Identify which cell holds the provided text, then report its [X, Y] central coordinate. 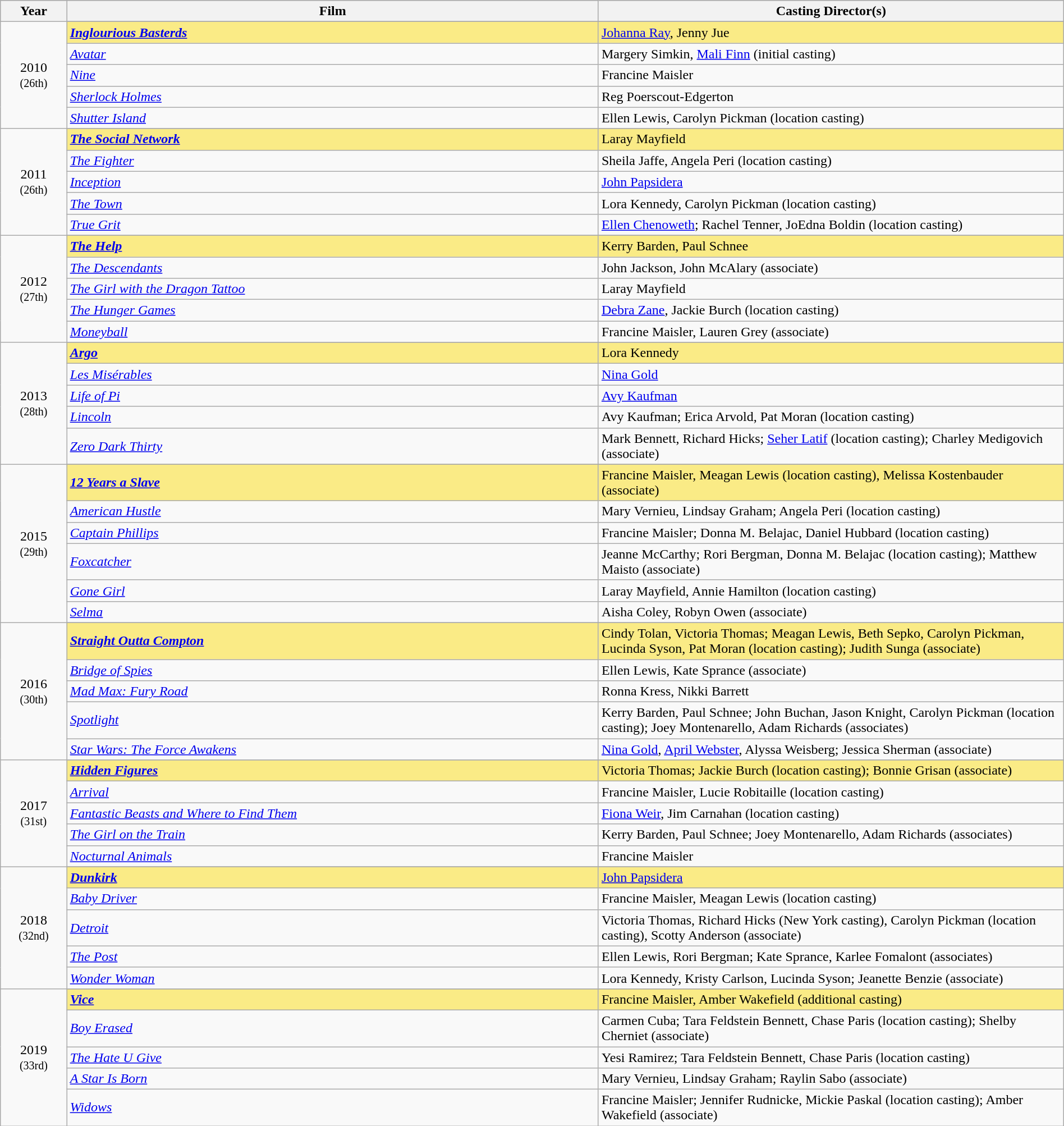
Victoria Thomas, Richard Hicks (New York casting), Carolyn Pickman (location casting), Scotty Anderson (associate) [831, 927]
Francine Maisler, Lauren Grey (associate) [831, 332]
Baby Driver [332, 899]
Aisha Coley, Robyn Owen (associate) [831, 612]
Debra Zane, Jackie Burch (location casting) [831, 310]
Carmen Cuba; Tara Feldstein Bennett, Chase Paris (location casting); Shelby Cherniet (associate) [831, 1028]
Shutter Island [332, 118]
Inception [332, 182]
American Hustle [332, 511]
Nina Gold [831, 374]
Fiona Weir, Jim Carnahan (location casting) [831, 813]
The Post [332, 956]
Gone Girl [332, 591]
Avatar [332, 54]
Inglourious Basterds [332, 33]
2018(32nd) [34, 927]
True Grit [332, 225]
2010(26th) [34, 75]
Ellen Lewis, Carolyn Pickman (location casting) [831, 118]
Francine Maisler, Amber Wakefield (additional casting) [831, 999]
Year [34, 11]
2016(30th) [34, 691]
Avy Kaufman [831, 396]
Francine Maisler; Jennifer Rudnicke, Mickie Paskal (location casting); Amber Wakefield (associate) [831, 1108]
Captain Phillips [332, 533]
Detroit [332, 927]
Kerry Barden, Paul Schnee; Joey Montenarello, Adam Richards (associates) [831, 835]
Francine Maisler, Meagan Lewis (location casting), Melissa Kostenbauder (associate) [831, 483]
Life of Pi [332, 396]
The Help [332, 246]
2017(31st) [34, 813]
Ellen Chenoweth; Rachel Tenner, JoEdna Boldin (location casting) [831, 225]
Margery Simkin, Mali Finn (initial casting) [831, 54]
A Star Is Born [332, 1079]
The Hunger Games [332, 310]
Mary Vernieu, Lindsay Graham; Angela Peri (location casting) [831, 511]
Francine Maisler, Meagan Lewis (location casting) [831, 899]
2011(26th) [34, 182]
Straight Outta Compton [332, 641]
Spotlight [332, 721]
The Fighter [332, 161]
Lincoln [332, 417]
Nine [332, 75]
Johanna Ray, Jenny Jue [831, 33]
The Girl on the Train [332, 835]
The Girl with the Dragon Tattoo [332, 289]
Sherlock Holmes [332, 97]
Wonder Woman [332, 978]
Bridge of Spies [332, 670]
Avy Kaufman; Erica Arvold, Pat Moran (location casting) [831, 417]
Foxcatcher [332, 561]
Widows [332, 1108]
2019(33rd) [34, 1057]
Nina Gold, April Webster, Alyssa Weisberg; Jessica Sherman (associate) [831, 749]
The Descendants [332, 268]
Mary Vernieu, Lindsay Graham; Raylin Sabo (associate) [831, 1079]
Ronna Kress, Nikki Barrett [831, 692]
2013(28th) [34, 403]
John Jackson, John McAlary (associate) [831, 268]
Victoria Thomas; Jackie Burch (location casting); Bonnie Grisan (associate) [831, 771]
Hidden Figures [332, 771]
Zero Dark Thirty [332, 446]
Ellen Lewis, Kate Sprance (associate) [831, 670]
Argo [332, 353]
Nocturnal Animals [332, 856]
Lora Kennedy [831, 353]
Casting Director(s) [831, 11]
Francine Maisler; Donna M. Belajac, Daniel Hubbard (location casting) [831, 533]
Reg Poerscout-Edgerton [831, 97]
Film [332, 11]
The Town [332, 203]
Fantastic Beasts and Where to Find Them [332, 813]
Dunkirk [332, 877]
2015(29th) [34, 543]
The Social Network [332, 139]
Moneyball [332, 332]
Laray Mayfield, Annie Hamilton (location casting) [831, 591]
Arrival [332, 792]
Cindy Tolan, Victoria Thomas; Meagan Lewis, Beth Sepko, Carolyn Pickman, Lucinda Syson, Pat Moran (location casting); Judith Sunga (associate) [831, 641]
2012(27th) [34, 289]
Boy Erased [332, 1028]
Jeanne McCarthy; Rori Bergman, Donna M. Belajac (location casting); Matthew Maisto (associate) [831, 561]
Selma [332, 612]
12 Years a Slave [332, 483]
Yesi Ramirez; Tara Feldstein Bennett, Chase Paris (location casting) [831, 1057]
Francine Maisler, Lucie Robitaille (location casting) [831, 792]
The Hate U Give [332, 1057]
Les Misérables [332, 374]
Kerry Barden, Paul Schnee; John Buchan, Jason Knight, Carolyn Pickman (location casting); Joey Montenarello, Adam Richards (associates) [831, 721]
Kerry Barden, Paul Schnee [831, 246]
Lora Kennedy, Kristy Carlson, Lucinda Syson; Jeanette Benzie (associate) [831, 978]
Ellen Lewis, Rori Bergman; Kate Sprance, Karlee Fomalont (associates) [831, 956]
Sheila Jaffe, Angela Peri (location casting) [831, 161]
Lora Kennedy, Carolyn Pickman (location casting) [831, 203]
Vice [332, 999]
Star Wars: The Force Awakens [332, 749]
Mark Bennett, Richard Hicks; Seher Latif (location casting); Charley Medigovich (associate) [831, 446]
Mad Max: Fury Road [332, 692]
